Capture the cell that displays the provided text and extract its [x, y] central coordinate. 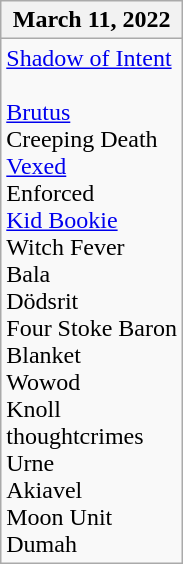
March 11, 2022 [92, 20]
